For the text-containing cell, return its midpoint in (x, y) coordinate format. 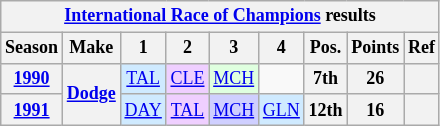
Make (91, 48)
CLE (188, 78)
1991 (32, 110)
16 (376, 110)
12th (326, 110)
Pos. (326, 48)
Season (32, 48)
4 (282, 48)
2 (188, 48)
GLN (282, 110)
1990 (32, 78)
International Race of Champions results (220, 16)
Ref (422, 48)
DAY (143, 110)
Points (376, 48)
3 (234, 48)
7th (326, 78)
1 (143, 48)
26 (376, 78)
Dodge (91, 94)
